Scan for the cell matching the given text and deliver its (x, y) coordinate at center. 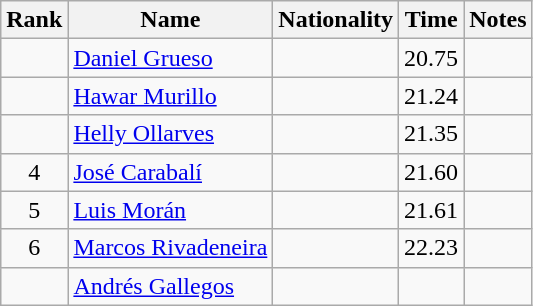
5 (34, 210)
22.23 (432, 248)
Luis Morán (170, 210)
21.61 (432, 210)
4 (34, 172)
Daniel Grueso (170, 58)
Notes (498, 20)
20.75 (432, 58)
Andrés Gallegos (170, 286)
Name (170, 20)
6 (34, 248)
Rank (34, 20)
21.35 (432, 134)
Helly Ollarves (170, 134)
Time (432, 20)
Nationality (336, 20)
José Carabalí (170, 172)
Marcos Rivadeneira (170, 248)
21.60 (432, 172)
Hawar Murillo (170, 96)
21.24 (432, 96)
